Identify which cell holds the provided text, then report its [x, y] central coordinate. 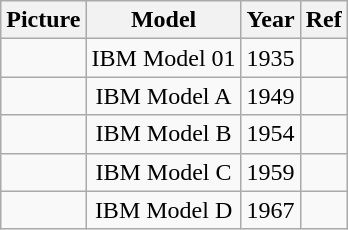
Ref [324, 20]
1967 [270, 210]
1954 [270, 134]
Picture [44, 20]
Model [164, 20]
IBM Model 01 [164, 58]
1935 [270, 58]
IBM Model C [164, 172]
IBM Model D [164, 210]
IBM Model B [164, 134]
1949 [270, 96]
Year [270, 20]
1959 [270, 172]
IBM Model A [164, 96]
